Find where the given text appears and provide that cell's center as [x, y] coordinate. 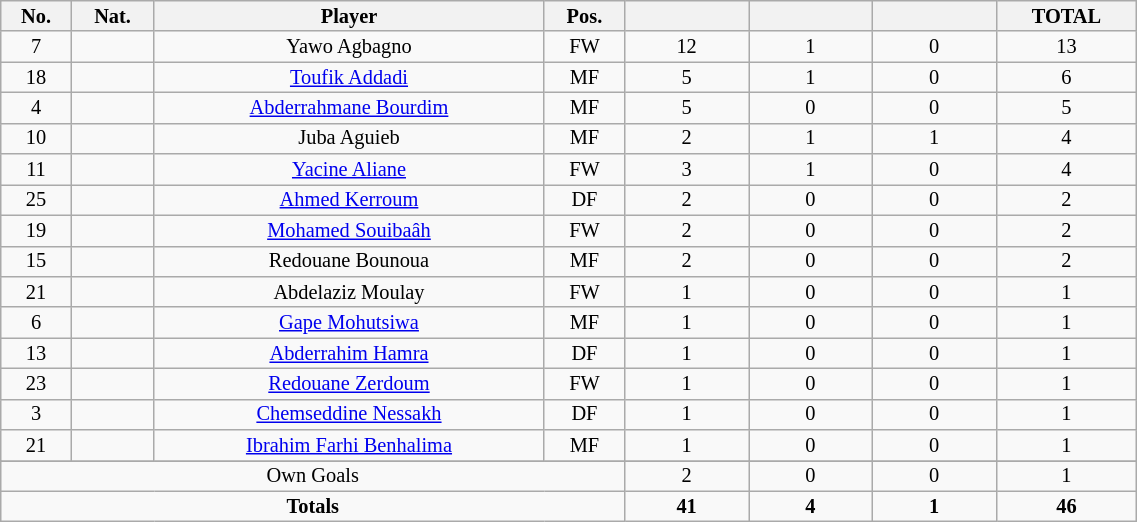
Juba Aguieb [349, 138]
Abdelaziz Moulay [349, 292]
Pos. [584, 16]
TOTAL [1066, 16]
No. [36, 16]
Gape Mohutsiwa [349, 322]
46 [1066, 506]
Player [349, 16]
23 [36, 384]
Totals [313, 506]
19 [36, 230]
Redouane Bounoua [349, 262]
Toufik Addadi [349, 78]
Yacine Aliane [349, 170]
11 [36, 170]
Redouane Zerdoum [349, 384]
18 [36, 78]
Ahmed Kerroum [349, 200]
Yawo Agbagno [349, 46]
Abderrahim Hamra [349, 354]
Own Goals [313, 476]
Ibrahim Farhi Benhalima [349, 446]
Abderrahmane Bourdim [349, 108]
25 [36, 200]
7 [36, 46]
Mohamed Souibaâh [349, 230]
41 [687, 506]
15 [36, 262]
Nat. [112, 16]
Chemseddine Nessakh [349, 414]
12 [687, 46]
10 [36, 138]
